Locate the cell with the specified text and output its (X, Y) center coordinate. 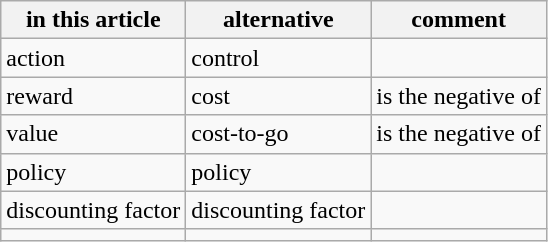
cost (278, 96)
cost-to-go (278, 134)
control (278, 58)
value (94, 134)
action (94, 58)
comment (459, 20)
reward (94, 96)
alternative (278, 20)
in this article (94, 20)
